Return (X, Y) of the center of cell containing provided text 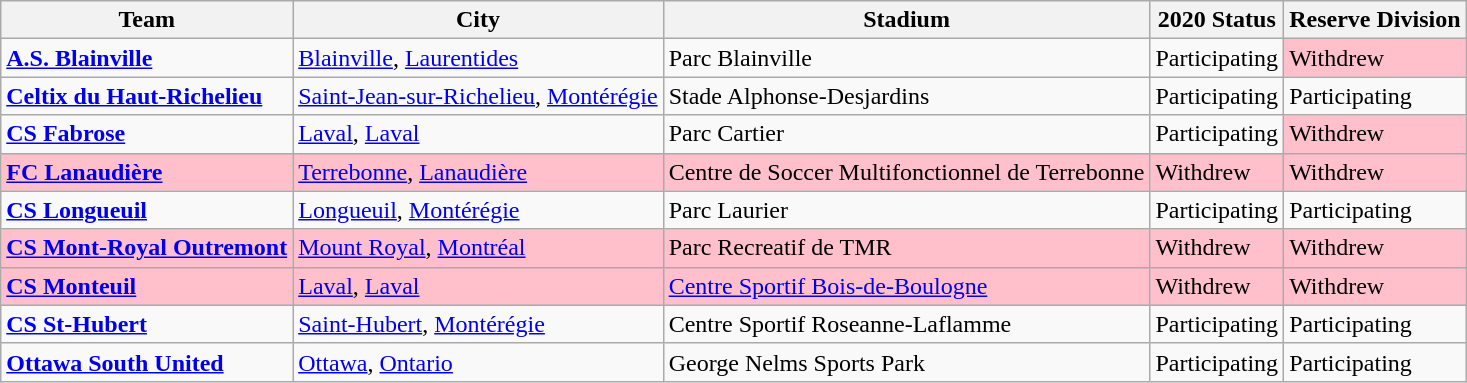
Parc Cartier (906, 134)
Parc Blainville (906, 58)
A.S. Blainville (147, 58)
Centre Sportif Roseanne-Laflamme (906, 324)
CS Longueuil (147, 210)
2020 Status (1217, 20)
Parc Laurier (906, 210)
CS Monteuil (147, 286)
CS St-Hubert (147, 324)
Terrebonne, Lanaudière (478, 172)
Ottawa, Ontario (478, 362)
Celtix du Haut-Richelieu (147, 96)
City (478, 20)
Centre Sportif Bois-de-Boulogne (906, 286)
Mount Royal, Montréal (478, 248)
Saint-Hubert, Montérégie (478, 324)
Blainville, Laurentides (478, 58)
Stadium (906, 20)
Longueuil, Montérégie (478, 210)
Parc Recreatif de TMR (906, 248)
FC Lanaudière (147, 172)
George Nelms Sports Park (906, 362)
Stade Alphonse-Desjardins (906, 96)
Saint-Jean-sur-Richelieu, Montérégie (478, 96)
Centre de Soccer Multifonctionnel de Terrebonne (906, 172)
CS Mont-Royal Outremont (147, 248)
Ottawa South United (147, 362)
Team (147, 20)
CS Fabrose (147, 134)
Reserve Division (1375, 20)
